Search for the cell housing the specified text and yield its [x, y] center coordinate. 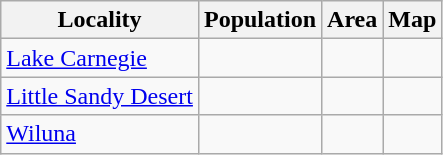
Area [352, 20]
Wiluna [100, 134]
Map [412, 20]
Population [260, 20]
Locality [100, 20]
Little Sandy Desert [100, 96]
Lake Carnegie [100, 58]
